Search for the cell housing the specified text and yield its [x, y] center coordinate. 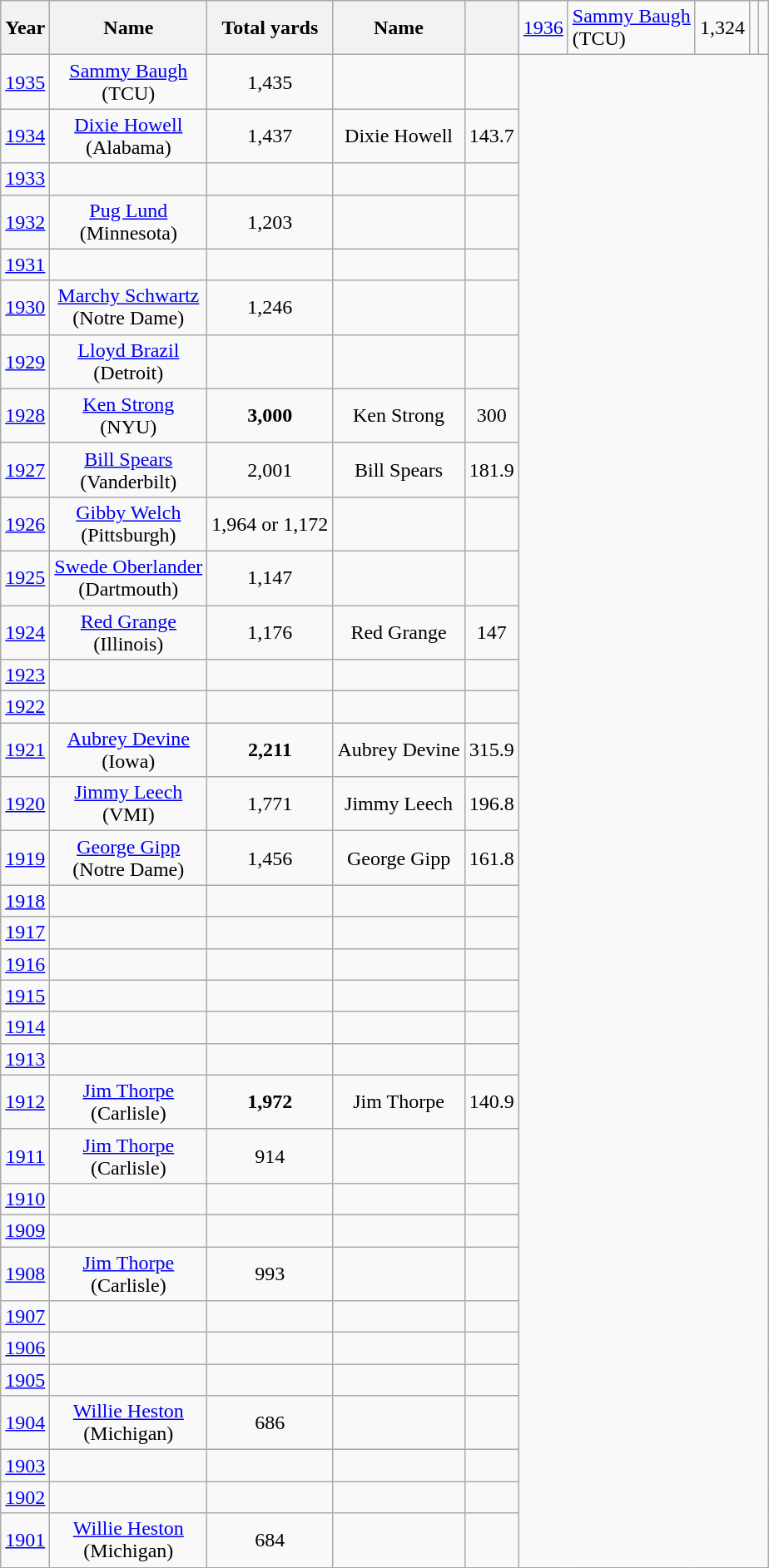
1931 [25, 265]
Swede Oberlander(Dartmouth) [128, 577]
1915 [25, 996]
1935 [25, 82]
1908 [25, 1273]
1909 [25, 1230]
1929 [25, 361]
Total yards [270, 28]
Red Grange [399, 632]
1906 [25, 1348]
1,147 [270, 577]
Gibby Welch(Pittsburgh) [128, 524]
George Gipp(Notre Dame) [128, 858]
1924 [25, 632]
140.9 [491, 1101]
Aubrey Devine(Iowa) [128, 750]
3,000 [270, 416]
1933 [25, 179]
181.9 [491, 469]
1903 [25, 1466]
Jim Thorpe [399, 1101]
1913 [25, 1059]
1901 [25, 1541]
1911 [25, 1156]
1922 [25, 707]
Jimmy Leech [399, 804]
Pug Lund(Minnesota) [128, 221]
Dixie Howell [399, 136]
1,437 [270, 136]
Lloyd Brazil(Detroit) [128, 361]
1,176 [270, 632]
315.9 [491, 750]
1,964 or 1,172 [270, 524]
Bill Spears [399, 469]
1923 [25, 675]
1,324 [722, 28]
1,203 [270, 221]
Aubrey Devine [399, 750]
1,771 [270, 804]
161.8 [491, 858]
Marchy Schwartz(Notre Dame) [128, 308]
300 [491, 416]
1920 [25, 804]
1928 [25, 416]
1,246 [270, 308]
1904 [25, 1422]
993 [270, 1273]
684 [270, 1541]
1926 [25, 524]
1,972 [270, 1101]
Jimmy Leech(VMI) [128, 804]
1916 [25, 964]
Bill Spears(Vanderbilt) [128, 469]
Year [25, 28]
1927 [25, 469]
143.7 [491, 136]
1919 [25, 858]
Red Grange(Illinois) [128, 632]
1907 [25, 1317]
Ken Strong [399, 416]
1930 [25, 308]
1914 [25, 1027]
1905 [25, 1380]
196.8 [491, 804]
1912 [25, 1101]
2,211 [270, 750]
1925 [25, 577]
1932 [25, 221]
Ken Strong(NYU) [128, 416]
686 [270, 1422]
1910 [25, 1199]
1,456 [270, 858]
1936 [543, 28]
914 [270, 1156]
Dixie Howell(Alabama) [128, 136]
George Gipp [399, 858]
2,001 [270, 469]
1921 [25, 750]
1917 [25, 932]
1,435 [270, 82]
147 [491, 632]
1902 [25, 1497]
1934 [25, 136]
1918 [25, 901]
